Provide the [x, y] coordinate of the cell's center where the given text is located.  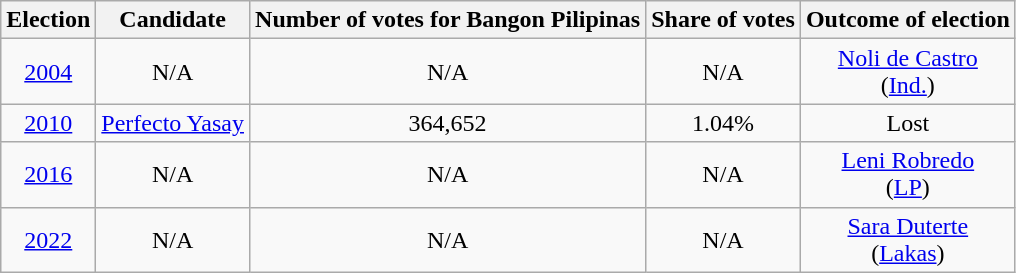
2016 [48, 174]
Share of votes [724, 20]
Lost [908, 123]
Noli de Castro(Ind.) [908, 72]
1.04% [724, 123]
Candidate [173, 20]
Leni Robredo(LP) [908, 174]
2022 [48, 240]
2004 [48, 72]
Sara Duterte(Lakas) [908, 240]
Outcome of election [908, 20]
364,652 [448, 123]
2010 [48, 123]
Perfecto Yasay [173, 123]
Number of votes for Bangon Pilipinas [448, 20]
Election [48, 20]
